From the cell containing the given text, extract its center point as (X, Y) coordinate. 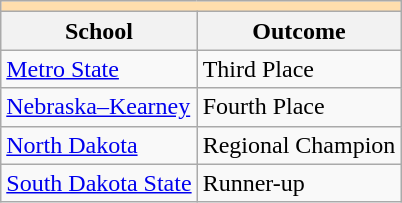
Outcome (299, 31)
Third Place (299, 69)
South Dakota State (99, 183)
Regional Champion (299, 145)
Metro State (99, 69)
Fourth Place (299, 107)
North Dakota (99, 145)
Runner-up (299, 183)
School (99, 31)
Nebraska–Kearney (99, 107)
